Find where the given text appears and provide that cell's center as [X, Y] coordinate. 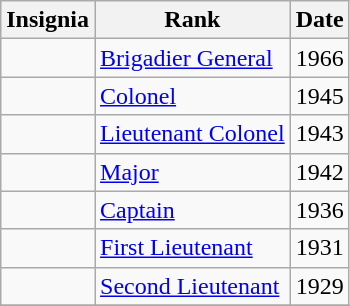
Insignia [48, 20]
1936 [320, 210]
Brigadier General [193, 58]
Lieutenant Colonel [193, 134]
1931 [320, 248]
1942 [320, 172]
First Lieutenant [193, 248]
Major [193, 172]
1943 [320, 134]
1966 [320, 58]
1945 [320, 96]
Colonel [193, 96]
Date [320, 20]
1929 [320, 286]
Captain [193, 210]
Second Lieutenant [193, 286]
Rank [193, 20]
